Identify which cell holds the provided text, then report its (x, y) central coordinate. 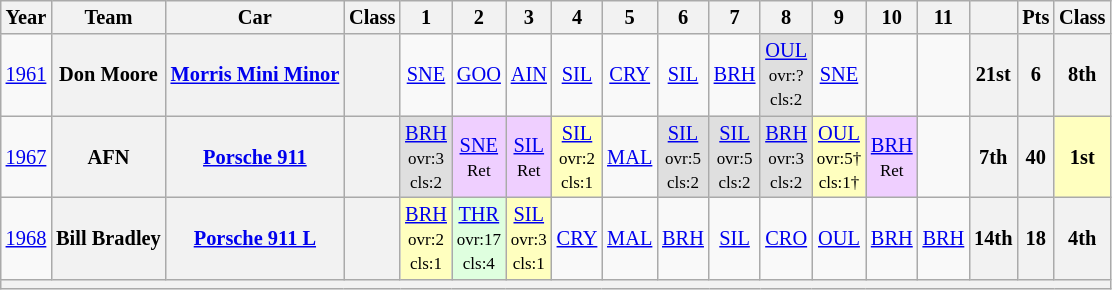
1st (1082, 157)
SILRet (529, 157)
OULovr:?cls:2 (786, 75)
SNERet (479, 157)
GOO (479, 75)
SILovr:2cls:1 (577, 157)
OUL (839, 238)
Year (26, 17)
10 (892, 17)
Bill Bradley (108, 238)
4th (1082, 238)
8th (1082, 75)
Team (108, 17)
Don Moore (108, 75)
SILovr:3cls:1 (529, 238)
OULovr:5†cls:1† (839, 157)
1 (426, 17)
1967 (26, 157)
AFN (108, 157)
9 (839, 17)
11 (944, 17)
CRO (786, 238)
1968 (26, 238)
Porsche 911 L (255, 238)
7th (993, 157)
Car (255, 17)
Porsche 911 (255, 157)
4 (577, 17)
THRovr:17cls:4 (479, 238)
40 (1036, 157)
7 (735, 17)
AIN (529, 75)
2 (479, 17)
3 (529, 17)
BRHovr:2cls:1 (426, 238)
Pts (1036, 17)
BRHRet (892, 157)
5 (630, 17)
1961 (26, 75)
8 (786, 17)
21st (993, 75)
14th (993, 238)
Morris Mini Minor (255, 75)
18 (1036, 238)
